Return the (x, y) coordinate for the center point of the cell that contains the specified text.  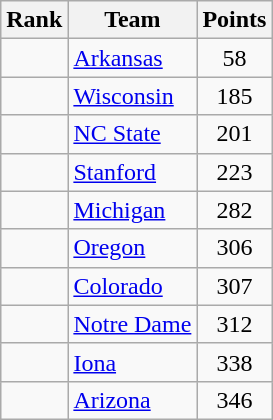
58 (234, 58)
346 (234, 400)
201 (234, 134)
Arkansas (132, 58)
Oregon (132, 248)
338 (234, 362)
Rank (34, 20)
Wisconsin (132, 96)
NC State (132, 134)
223 (234, 172)
185 (234, 96)
Team (132, 20)
312 (234, 324)
307 (234, 286)
Colorado (132, 286)
306 (234, 248)
282 (234, 210)
Notre Dame (132, 324)
Michigan (132, 210)
Arizona (132, 400)
Stanford (132, 172)
Iona (132, 362)
Points (234, 20)
